Return (X, Y) of the center of cell containing provided text 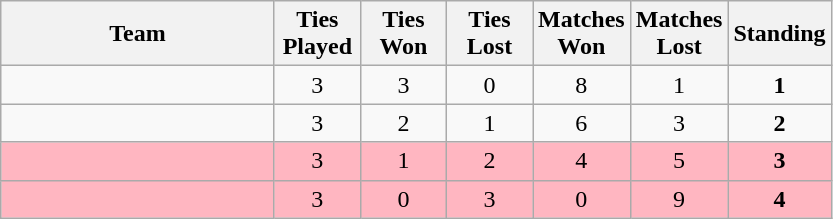
Team (138, 34)
9 (679, 199)
Ties Lost (489, 34)
Ties Played (317, 34)
Ties Won (403, 34)
8 (581, 85)
Matches Lost (679, 34)
Matches Won (581, 34)
5 (679, 161)
Standing (780, 34)
6 (581, 123)
